Identify which cell holds the provided text, then report its (x, y) central coordinate. 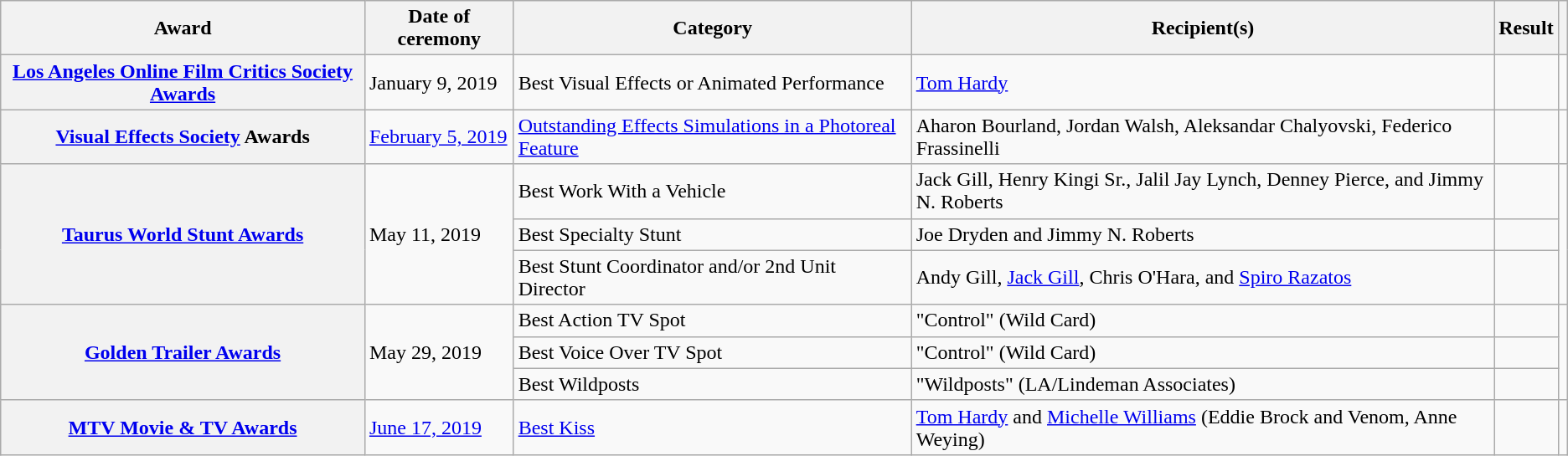
Category (712, 28)
Best Visual Effects or Animated Performance (712, 82)
Los Angeles Online Film Critics Society Awards (183, 82)
Best Voice Over TV Spot (712, 352)
February 5, 2019 (439, 137)
Best Stunt Coordinator and/or 2nd Unit Director (712, 278)
MTV Movie & TV Awards (183, 427)
Best Specialty Stunt (712, 234)
Visual Effects Society Awards (183, 137)
Date of ceremony (439, 28)
Jack Gill, Henry Kingi Sr., Jalil Jay Lynch, Denney Pierce, and Jimmy N. Roberts (1203, 191)
May 11, 2019 (439, 234)
Best Action TV Spot (712, 320)
Recipient(s) (1203, 28)
Taurus World Stunt Awards (183, 234)
Best Wildposts (712, 384)
Andy Gill, Jack Gill, Chris O'Hara, and Spiro Razatos (1203, 278)
Best Kiss (712, 427)
May 29, 2019 (439, 352)
Aharon Bourland, Jordan Walsh, Aleksandar Chalyovski, Federico Frassinelli (1203, 137)
Tom Hardy and Michelle Williams (Eddie Brock and Venom, Anne Weying) (1203, 427)
Tom Hardy (1203, 82)
Outstanding Effects Simulations in a Photoreal Feature (712, 137)
Golden Trailer Awards (183, 352)
Result (1526, 28)
January 9, 2019 (439, 82)
June 17, 2019 (439, 427)
Best Work With a Vehicle (712, 191)
Joe Dryden and Jimmy N. Roberts (1203, 234)
"Wildposts" (LA/Lindeman Associates) (1203, 384)
Award (183, 28)
